Scan for the cell matching the given text and deliver its [x, y] coordinate at center. 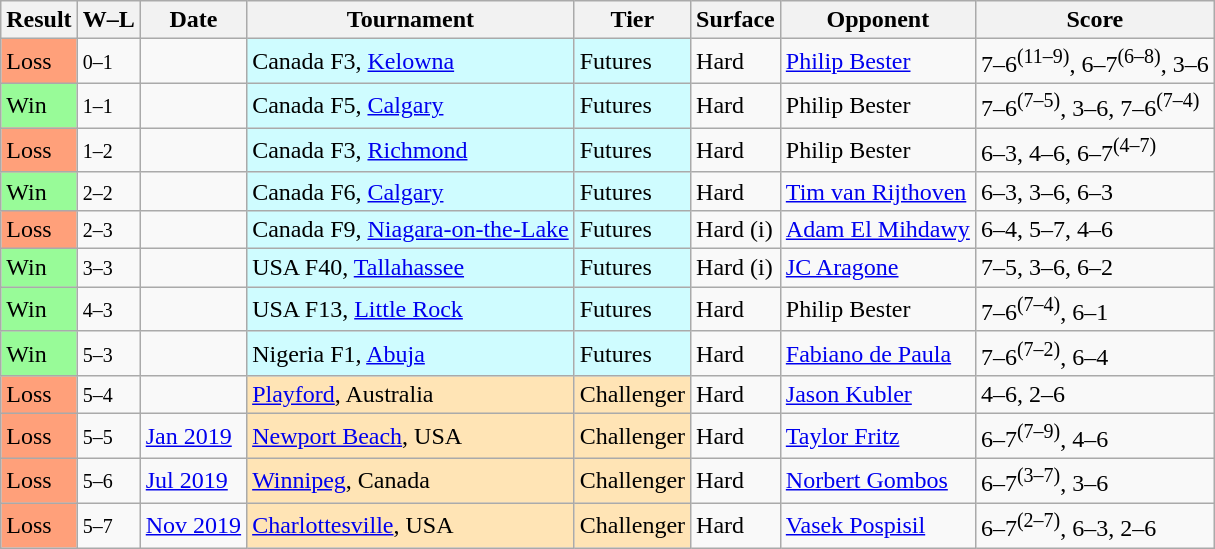
6–7(7–9), 4–6 [1094, 436]
5–5 [108, 436]
Date [193, 20]
Result [39, 20]
Canada F3, Kelowna [411, 62]
Jan 2019 [193, 436]
W–L [108, 20]
4–3 [108, 310]
Norbert Gombos [878, 480]
Adam El Mihdawy [878, 230]
Playford, Australia [411, 395]
Taylor Fritz [878, 436]
4–6, 2–6 [1094, 395]
7–6(7–4), 6–1 [1094, 310]
Newport Beach, USA [411, 436]
Tim van Rijthoven [878, 191]
Nov 2019 [193, 526]
Canada F6, Calgary [411, 191]
Score [1094, 20]
7–6(11–9), 6–7(6–8), 3–6 [1094, 62]
6–3, 3–6, 6–3 [1094, 191]
5–3 [108, 354]
0–1 [108, 62]
1–2 [108, 150]
7–6(7–2), 6–4 [1094, 354]
Opponent [878, 20]
Surface [736, 20]
7–6(7–5), 3–6, 7–6(7–4) [1094, 106]
Tournament [411, 20]
Canada F5, Calgary [411, 106]
5–4 [108, 395]
6–3, 4–6, 6–7(4–7) [1094, 150]
3–3 [108, 268]
5–6 [108, 480]
USA F40, Tallahassee [411, 268]
Winnipeg, Canada [411, 480]
JC Aragone [878, 268]
6–7(3–7), 3–6 [1094, 480]
5–7 [108, 526]
Jason Kubler [878, 395]
Charlottesville, USA [411, 526]
1–1 [108, 106]
Jul 2019 [193, 480]
2–3 [108, 230]
USA F13, Little Rock [411, 310]
7–5, 3–6, 6–2 [1094, 268]
Canada F3, Richmond [411, 150]
Fabiano de Paula [878, 354]
6–4, 5–7, 4–6 [1094, 230]
Canada F9, Niagara-on-the-Lake [411, 230]
2–2 [108, 191]
Nigeria F1, Abuja [411, 354]
Tier [632, 20]
6–7(2–7), 6–3, 2–6 [1094, 526]
Vasek Pospisil [878, 526]
